Provide the (X, Y) coordinate of the cell's center where the given text is located.  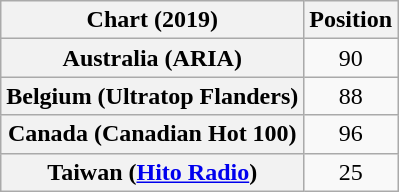
Position (351, 20)
Taiwan (Hito Radio) (152, 172)
Chart (2019) (152, 20)
Canada (Canadian Hot 100) (152, 134)
96 (351, 134)
90 (351, 58)
Belgium (Ultratop Flanders) (152, 96)
Australia (ARIA) (152, 58)
25 (351, 172)
88 (351, 96)
